Identify which cell holds the provided text, then report its [x, y] central coordinate. 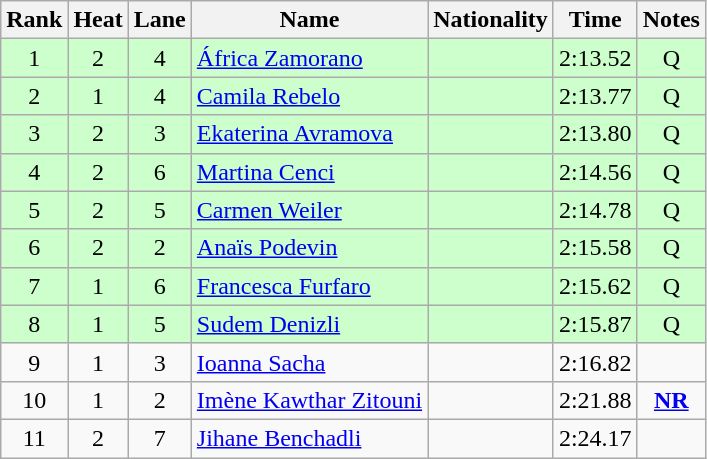
2:13.52 [595, 58]
NR [671, 400]
África Zamorano [309, 58]
Martina Cenci [309, 172]
Ekaterina Avramova [309, 134]
Jihane Benchadli [309, 438]
Rank [34, 20]
2:13.77 [595, 96]
2:24.17 [595, 438]
Imène Kawthar Zitouni [309, 400]
Heat [98, 20]
2:15.62 [595, 286]
Name [309, 20]
Francesca Furfaro [309, 286]
2:16.82 [595, 362]
11 [34, 438]
Lane [160, 20]
Camila Rebelo [309, 96]
8 [34, 324]
Notes [671, 20]
Nationality [491, 20]
Carmen Weiler [309, 210]
2:15.58 [595, 248]
2:15.87 [595, 324]
Ioanna Sacha [309, 362]
Time [595, 20]
2:14.78 [595, 210]
2:21.88 [595, 400]
9 [34, 362]
Anaïs Podevin [309, 248]
Sudem Denizli [309, 324]
10 [34, 400]
2:13.80 [595, 134]
2:14.56 [595, 172]
